From the cell containing the given text, extract its center point as [X, Y] coordinate. 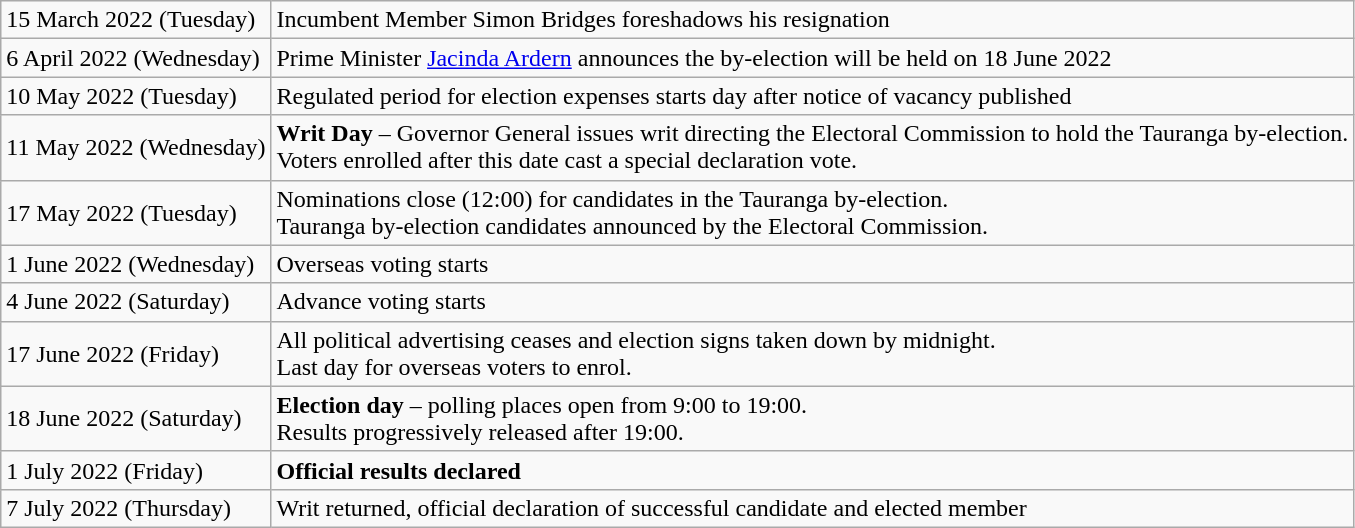
15 March 2022 (Tuesday) [136, 20]
Overseas voting starts [812, 264]
Regulated period for election expenses starts day after notice of vacancy published [812, 96]
17 May 2022 (Tuesday) [136, 212]
Incumbent Member Simon Bridges foreshadows his resignation [812, 20]
Writ returned, official declaration of successful candidate and elected member [812, 508]
All political advertising ceases and election signs taken down by midnight.Last day for overseas voters to enrol. [812, 354]
6 April 2022 (Wednesday) [136, 58]
10 May 2022 (Tuesday) [136, 96]
Election day – polling places open from 9:00 to 19:00.Results progressively released after 19:00. [812, 418]
Advance voting starts [812, 302]
1 July 2022 (Friday) [136, 470]
7 July 2022 (Thursday) [136, 508]
Nominations close (12:00) for candidates in the Tauranga by-election.Tauranga by-election candidates announced by the Electoral Commission. [812, 212]
Official results declared [812, 470]
17 June 2022 (Friday) [136, 354]
11 May 2022 (Wednesday) [136, 148]
1 June 2022 (Wednesday) [136, 264]
Prime Minister Jacinda Ardern announces the by-election will be held on 18 June 2022 [812, 58]
18 June 2022 (Saturday) [136, 418]
4 June 2022 (Saturday) [136, 302]
